Extract the (x, y) coordinate from the center of the cell holding the provided text.  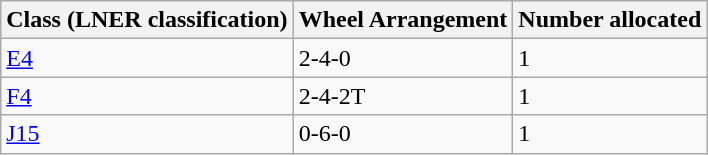
E4 (147, 58)
Class (LNER classification) (147, 20)
J15 (147, 134)
Wheel Arrangement (403, 20)
F4 (147, 96)
Number allocated (610, 20)
2-4-2T (403, 96)
2-4-0 (403, 58)
0-6-0 (403, 134)
